Provide the [x, y] coordinate of the cell's center where the given text is located.  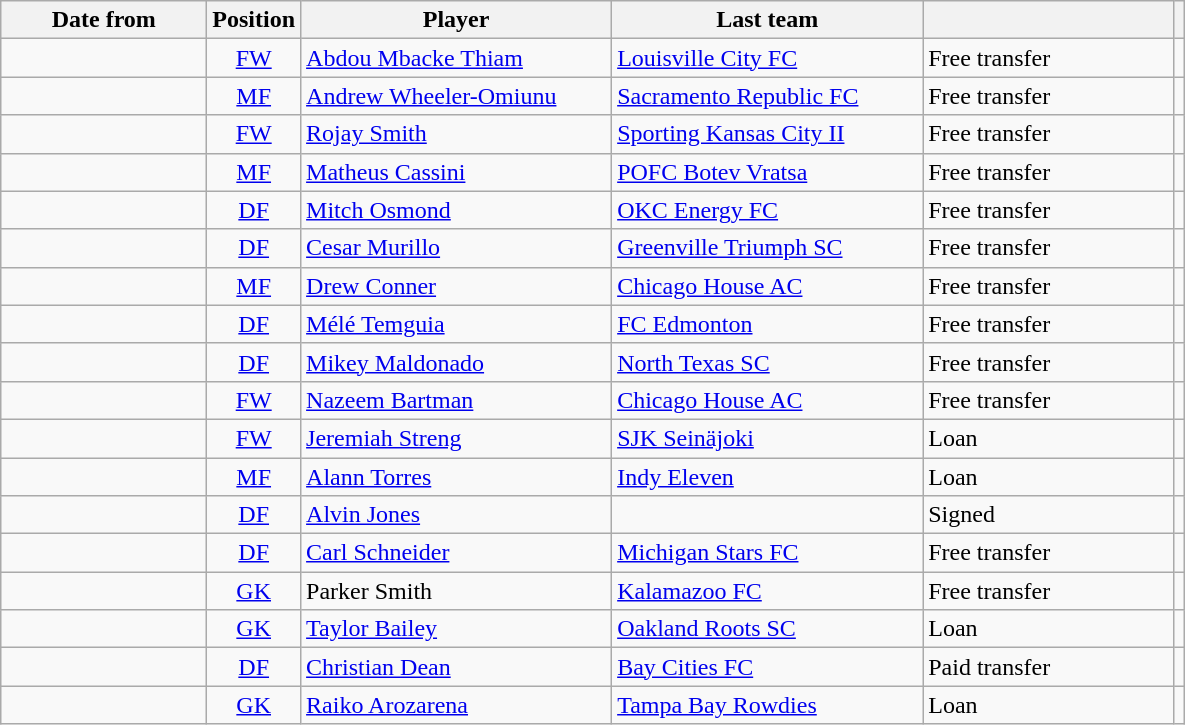
Andrew Wheeler-Omiunu [456, 96]
POFC Botev Vratsa [768, 172]
Alann Torres [456, 477]
Michigan Stars FC [768, 553]
Player [456, 20]
Taylor Bailey [456, 629]
Carl Schneider [456, 553]
Position [254, 20]
Mélé Temguia [456, 324]
FC Edmonton [768, 324]
Paid transfer [1048, 667]
Nazeem Bartman [456, 400]
Date from [104, 20]
Greenville Triumph SC [768, 248]
Cesar Murillo [456, 248]
Drew Conner [456, 286]
Rojay Smith [456, 134]
Last team [768, 20]
Mikey Maldonado [456, 362]
Abdou Mbacke Thiam [456, 58]
Matheus Cassini [456, 172]
Louisville City FC [768, 58]
Oakland Roots SC [768, 629]
Kalamazoo FC [768, 591]
Sporting Kansas City II [768, 134]
Jeremiah Streng [456, 438]
North Texas SC [768, 362]
SJK Seinäjoki [768, 438]
Bay Cities FC [768, 667]
Parker Smith [456, 591]
Mitch Osmond [456, 210]
Raiko Arozarena [456, 705]
Indy Eleven [768, 477]
Alvin Jones [456, 515]
Signed [1048, 515]
OKC Energy FC [768, 210]
Tampa Bay Rowdies [768, 705]
Sacramento Republic FC [768, 96]
Christian Dean [456, 667]
